Provide the (X, Y) coordinate of the cell's center where the given text is located.  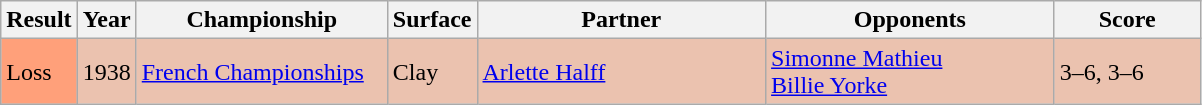
Simonne Mathieu Billie Yorke (910, 72)
Surface (432, 20)
French Championships (262, 72)
Opponents (910, 20)
Clay (432, 72)
Year (106, 20)
Result (39, 20)
1938 (106, 72)
Loss (39, 72)
3–6, 3–6 (1127, 72)
Championship (262, 20)
Score (1127, 20)
Arlette Halff (622, 72)
Partner (622, 20)
